Locate the cell with the specified text and output its (x, y) center coordinate. 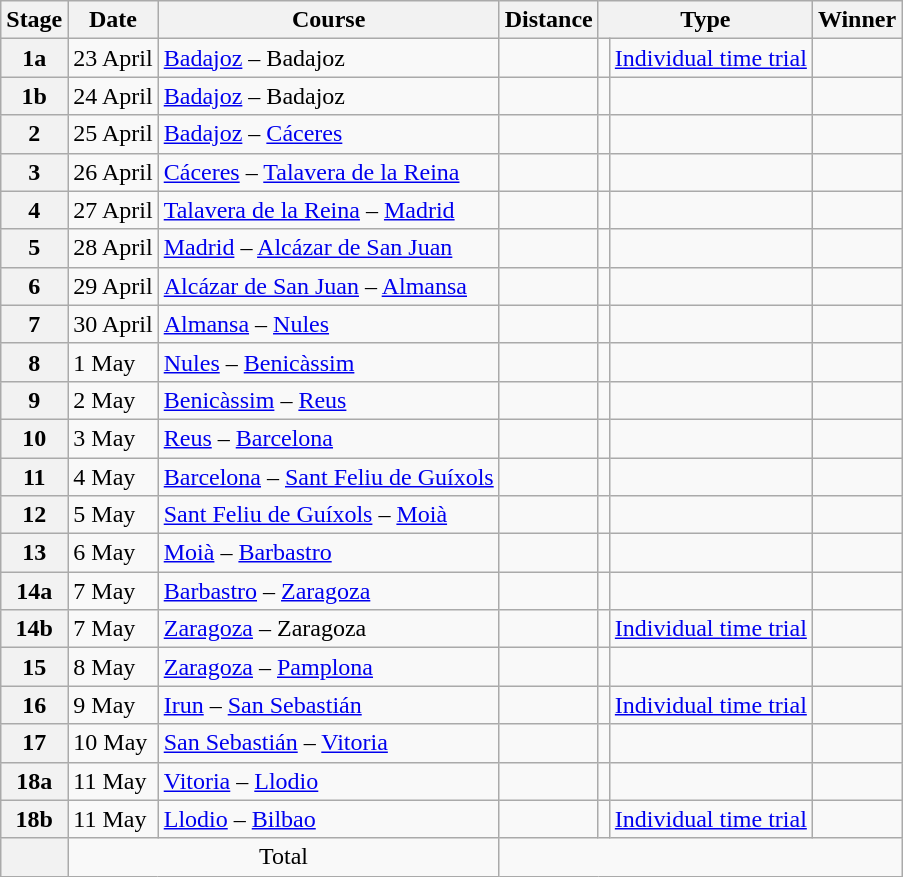
1a (34, 58)
Almansa – Nules (328, 324)
23 April (113, 58)
27 April (113, 210)
26 April (113, 172)
Barcelona – Sant Feliu de Guíxols (328, 477)
15 (34, 667)
Benicàssim – Reus (328, 400)
San Sebastián – Vitoria (328, 743)
Zaragoza – Pamplona (328, 667)
Winner (856, 20)
Talavera de la Reina – Madrid (328, 210)
18a (34, 781)
7 (34, 324)
2 (34, 134)
28 April (113, 248)
Moià – Barbastro (328, 553)
6 (34, 286)
6 May (113, 553)
30 April (113, 324)
10 (34, 438)
5 (34, 248)
3 May (113, 438)
Llodio – Bilbao (328, 819)
16 (34, 705)
Course (328, 20)
1 May (113, 362)
8 May (113, 667)
Sant Feliu de Guíxols – Moià (328, 515)
Badajoz – Cáceres (328, 134)
Distance (548, 20)
Vitoria – Llodio (328, 781)
10 May (113, 743)
12 (34, 515)
Barbastro – Zaragoza (328, 591)
18b (34, 819)
Zaragoza – Zaragoza (328, 629)
13 (34, 553)
Type (705, 20)
29 April (113, 286)
Reus – Barcelona (328, 438)
4 (34, 210)
3 (34, 172)
Madrid – Alcázar de San Juan (328, 248)
Irun – San Sebastián (328, 705)
25 April (113, 134)
5 May (113, 515)
14a (34, 591)
9 (34, 400)
Alcázar de San Juan – Almansa (328, 286)
Nules – Benicàssim (328, 362)
11 (34, 477)
8 (34, 362)
Cáceres – Talavera de la Reina (328, 172)
1b (34, 96)
Stage (34, 20)
4 May (113, 477)
2 May (113, 400)
Date (113, 20)
Total (284, 857)
14b (34, 629)
17 (34, 743)
9 May (113, 705)
24 April (113, 96)
